Extract the [X, Y] coordinate from the center of the cell holding the provided text.  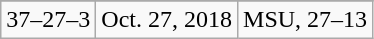
37–27–3 [48, 20]
Oct. 27, 2018 [167, 20]
MSU, 27–13 [306, 20]
